Extract the (X, Y) coordinate from the center of the cell holding the provided text.  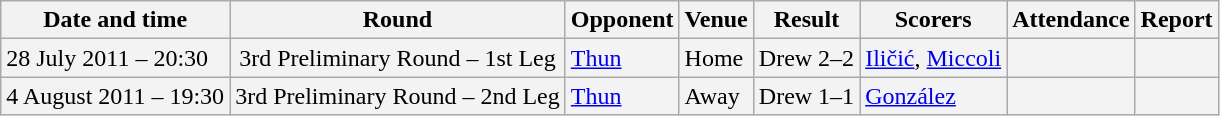
Home (716, 58)
Away (716, 96)
4 August 2011 – 19:30 (116, 96)
González (934, 96)
Round (398, 20)
Scorers (934, 20)
Drew 1–1 (806, 96)
3rd Preliminary Round – 1st Leg (398, 58)
Result (806, 20)
Report (1176, 20)
3rd Preliminary Round – 2nd Leg (398, 96)
Venue (716, 20)
Iličić, Miccoli (934, 58)
Opponent (622, 20)
28 July 2011 – 20:30 (116, 58)
Date and time (116, 20)
Drew 2–2 (806, 58)
Attendance (1071, 20)
